Find where the given text appears and provide that cell's center as [x, y] coordinate. 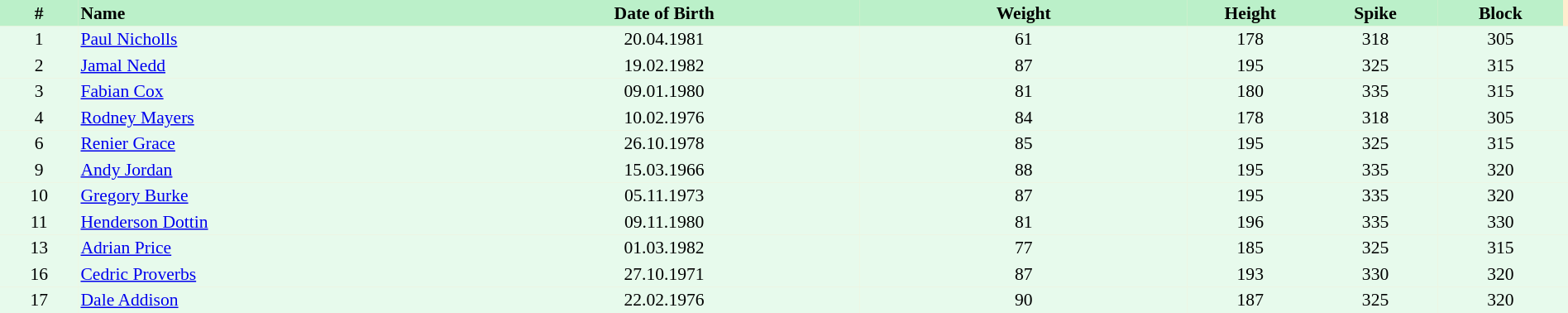
187 [1250, 300]
185 [1250, 248]
Name [273, 13]
27.10.1971 [664, 274]
Height [1250, 13]
01.03.1982 [664, 248]
10 [39, 195]
10.02.1976 [664, 118]
Adrian Price [273, 248]
9 [39, 170]
61 [1024, 40]
17 [39, 300]
05.11.1973 [664, 195]
180 [1250, 91]
Fabian Cox [273, 91]
09.11.1980 [664, 222]
20.04.1981 [664, 40]
90 [1024, 300]
13 [39, 248]
Rodney Mayers [273, 118]
77 [1024, 248]
Spike [1374, 13]
193 [1250, 274]
4 [39, 118]
Gregory Burke [273, 195]
Block [1500, 13]
16 [39, 274]
85 [1024, 144]
2 [39, 65]
26.10.1978 [664, 144]
84 [1024, 118]
Weight [1024, 13]
Cedric Proverbs [273, 274]
09.01.1980 [664, 91]
19.02.1982 [664, 65]
196 [1250, 222]
Date of Birth [664, 13]
Dale Addison [273, 300]
1 [39, 40]
11 [39, 222]
6 [39, 144]
Henderson Dottin [273, 222]
Andy Jordan [273, 170]
Paul Nicholls [273, 40]
3 [39, 91]
88 [1024, 170]
22.02.1976 [664, 300]
# [39, 13]
Renier Grace [273, 144]
Jamal Nedd [273, 65]
15.03.1966 [664, 170]
